Return the (X, Y) coordinate for the center point of the cell that contains the specified text.  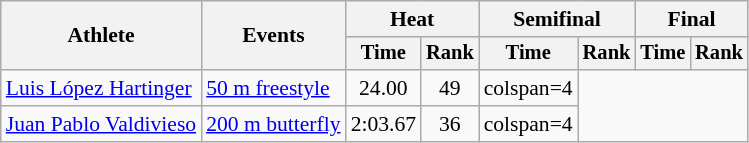
36 (450, 124)
24.00 (384, 88)
50 m freestyle (273, 88)
Semifinal (558, 19)
200 m butterfly (273, 124)
Final (691, 19)
2:03.67 (384, 124)
Luis López Hartinger (101, 88)
Juan Pablo Valdivieso (101, 124)
Events (273, 36)
49 (450, 88)
Heat (412, 19)
Athlete (101, 36)
